Scan for the cell matching the given text and deliver its [x, y] coordinate at center. 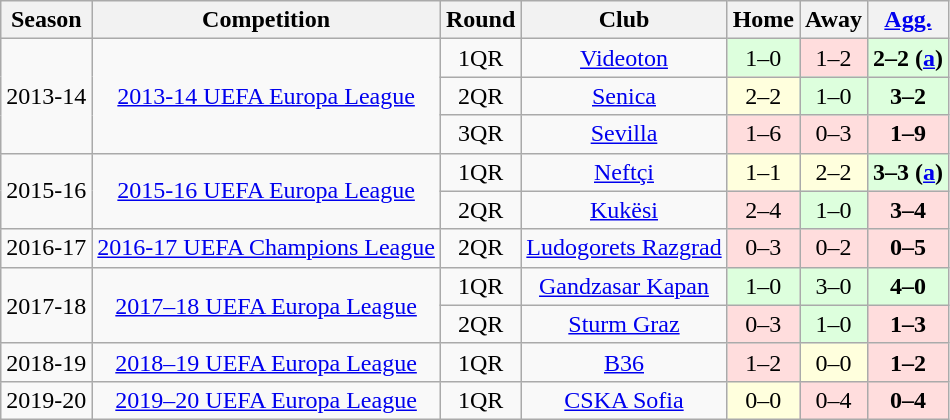
Senica [624, 96]
1–6 [763, 134]
Competition [266, 20]
Gandzasar Kapan [624, 286]
Sevilla [624, 134]
2017-18 [46, 305]
1–3 [908, 324]
3–0 [834, 286]
2019–20 UEFA Europa League [266, 400]
Ludogorets Razgrad [624, 248]
Neftçi [624, 172]
2015-16 UEFA Europa League [266, 191]
2018–19 UEFA Europa League [266, 362]
2015-16 [46, 191]
3–4 [908, 210]
Agg. [908, 20]
Season [46, 20]
2013-14 [46, 96]
B36 [624, 362]
2017–18 UEFA Europa League [266, 305]
CSKA Sofia [624, 400]
0–2 [834, 248]
0–5 [908, 248]
Round [480, 20]
Videoton [624, 58]
2018-19 [46, 362]
Club [624, 20]
Sturm Graz [624, 324]
Kukësi [624, 210]
3QR [480, 134]
2019-20 [46, 400]
2016-17 UEFA Champions League [266, 248]
3–3 (a) [908, 172]
Home [763, 20]
4–0 [908, 286]
2016-17 [46, 248]
1–9 [908, 134]
1–1 [763, 172]
3–2 [908, 96]
2013-14 UEFA Europa League [266, 96]
2–2 (a) [908, 58]
Away [834, 20]
2–4 [763, 210]
